Determine the (X, Y) coordinate at the center of the cell enclosing the given text.  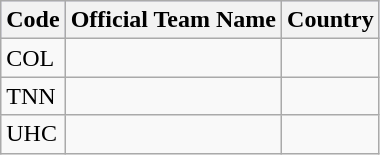
Official Team Name (173, 20)
COL (33, 58)
Country (331, 20)
TNN (33, 96)
UHC (33, 134)
Code (33, 20)
